Identify which cell holds the provided text, then report its (X, Y) central coordinate. 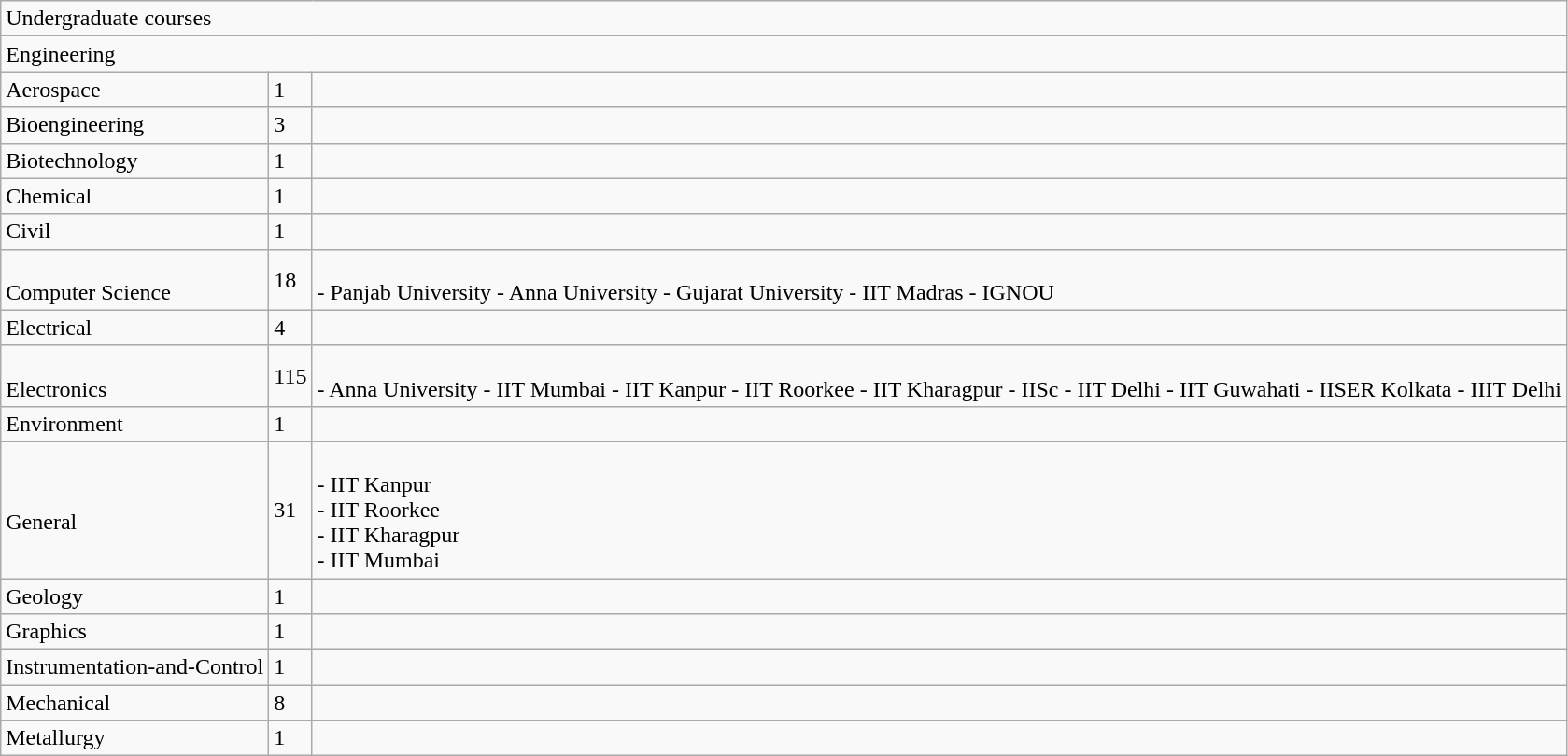
Chemical (134, 196)
Instrumentation-and-Control (134, 667)
31 (290, 510)
Civil (134, 231)
Electrical (134, 328)
Engineering (784, 54)
3 (290, 125)
- Anna University - IIT Mumbai - IIT Kanpur - IIT Roorkee - IIT Kharagpur - IISc - IIT Delhi - IIT Guwahati - IISER Kolkata - IIIT Delhi (939, 375)
4 (290, 328)
- Panjab University - Anna University - Gujarat University - IIT Madras - IGNOU (939, 280)
- IIT Kanpur- IIT Roorkee- IIT Kharagpur- IIT Mumbai (939, 510)
Bioengineering (134, 125)
Environment (134, 424)
18 (290, 280)
Biotechnology (134, 161)
Aerospace (134, 90)
115 (290, 375)
General (134, 510)
Undergraduate courses (784, 19)
Mechanical (134, 703)
Metallurgy (134, 738)
8 (290, 703)
Computer Science (134, 280)
Graphics (134, 632)
Geology (134, 596)
Electronics (134, 375)
